Capture the cell that displays the provided text and extract its [x, y] central coordinate. 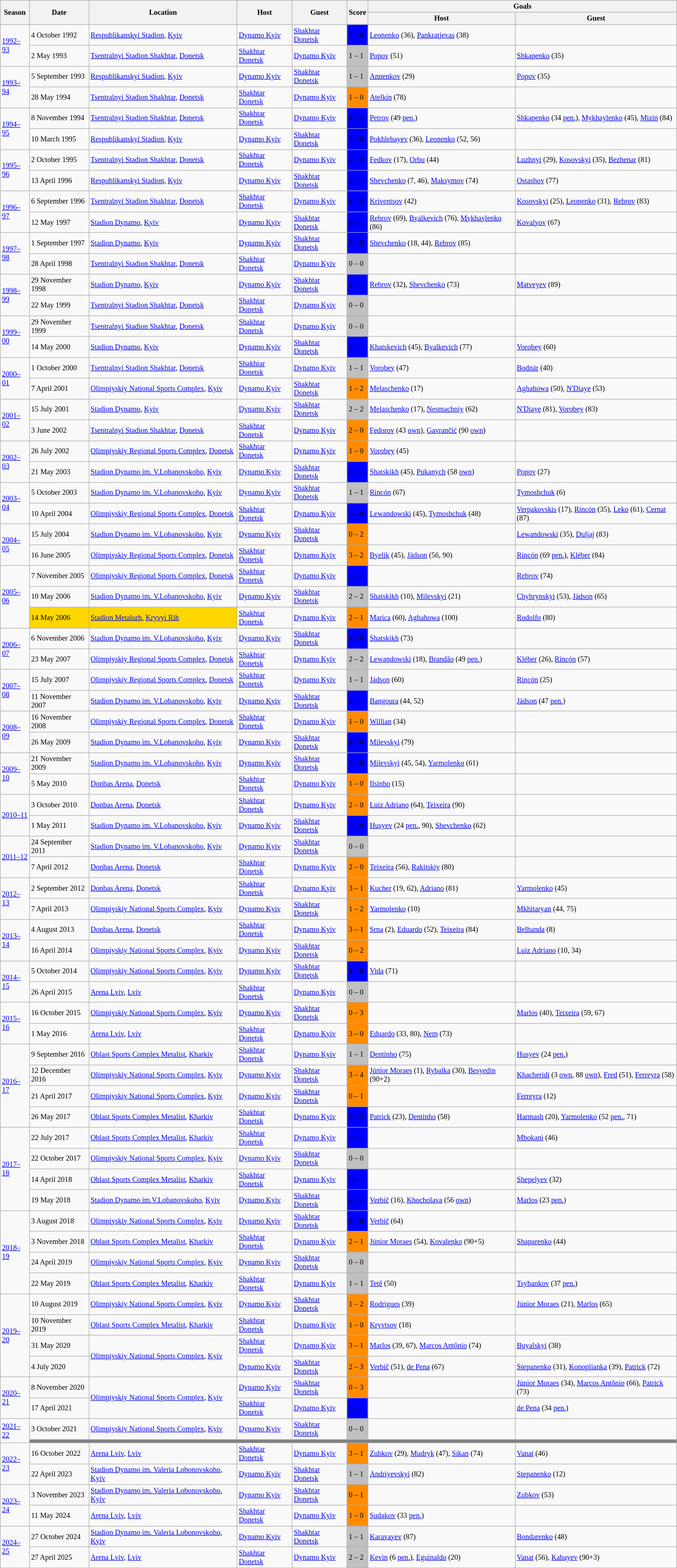
1995–96 [15, 170]
Tetê (50) [441, 1283]
Shatskikh (45), Pukanych (58 own) [441, 472]
2012–13 [15, 899]
27 October 2024 [59, 1537]
Pokhlebayev (36), Leonenko (52, 56) [441, 139]
6 September 1996 [59, 201]
Shevchenko (7, 46), Maksymov (74) [441, 180]
4 August 2013 [59, 930]
10 April 2004 [59, 514]
Rebrov (32), Shevchenko (73) [441, 285]
Popov (35) [596, 77]
13 April 1996 [59, 180]
10 November 2019 [59, 1325]
Júnior Moraes (34), Marcos Antônio (66), Patrick (73) [596, 1387]
19 May 2018 [59, 1200]
3 October 2021 [59, 1429]
2017–18 [15, 1169]
N'Diaye (81), Vorobey (83) [596, 409]
1992–93 [15, 45]
Karavayev (87) [441, 1537]
Srna (2), Eduardo (52), Teixeira (84) [441, 930]
2024–25 [15, 1547]
1 September 1997 [59, 243]
2003–04 [15, 503]
Leonenko (36), Pankratjevas (38) [441, 35]
31 May 2020 [59, 1346]
Júnior Moraes (1), Rybalka (30), Besyedin (90+2) [441, 1075]
Luiz Adriano (10, 34) [596, 951]
2010–11 [15, 815]
Patrick (23), Dentinho (58) [441, 1117]
16 June 2005 [59, 555]
Marlos (23 pen.) [596, 1200]
6 November 2006 [59, 638]
22 July 2017 [59, 1137]
Melaschenko (17), Nesmachniy (62) [441, 409]
5 October 2014 [59, 971]
Ilsinho (15) [441, 784]
Bondarenko (48) [596, 1537]
2019–20 [15, 1335]
Kryvtsov (18) [441, 1325]
Verbič (16), Khocholava (56 own) [441, 1200]
Rincón (25) [596, 680]
12 December 2016 [59, 1075]
5 October 2003 [59, 493]
26 May 2009 [59, 742]
Júnior Moraes (54), Kovalenko (90+5) [441, 1242]
Yarmolenko (45) [596, 888]
4 October 1992 [59, 35]
Byelik (45), Jádson (56, 90) [441, 555]
Luzhnyi (29), Kosovskyi (35), Bezhenar (81) [596, 160]
29 November 1998 [59, 285]
Shatskikh (73) [441, 638]
14 May 2000 [59, 347]
Kriventsov (42) [441, 201]
26 May 2017 [59, 1117]
Lewandowski (18), Brandão (49 pen.) [441, 659]
Yarmolenko (10) [441, 909]
26 April 2015 [59, 992]
Shaparenko (44) [596, 1242]
2006–07 [15, 649]
23 May 2007 [59, 659]
Vanat (56), Kabayev (90+3) [596, 1557]
15 July 2004 [59, 534]
Milevskyi (45, 54), Yarmolenko (61) [441, 763]
de Pena (34 pen.) [596, 1408]
Ostashov (77) [596, 180]
5 September 1993 [59, 77]
1 October 2000 [59, 368]
Rebrov (74) [596, 576]
2005–06 [15, 597]
8 November 1994 [59, 118]
2014–15 [15, 982]
Vorobey (60) [596, 347]
2022–23 [15, 1464]
16 April 2014 [59, 951]
Marlos (40), Teixeira (59, 67) [596, 1013]
22 May 2019 [59, 1283]
Lewandowski (35), Duljaj (83) [596, 534]
Aghahowa (50), N'Diaye (53) [596, 389]
27 April 2025 [59, 1557]
2018–19 [15, 1252]
Tymoshchuk (6) [596, 493]
Popov (27) [596, 472]
9 September 2016 [59, 1054]
Season [15, 12]
2015–16 [15, 1023]
Stepanenko (31), Konoplianka (39), Patrick (72) [596, 1367]
2008–09 [15, 732]
3 – 4 [357, 1075]
Stadion Metalurh, Kryvyi Rih [163, 617]
Chyhrynskyi (53), Jádson (65) [596, 597]
10 March 1995 [59, 139]
3 – 2 [357, 555]
Melaschenko (17) [441, 389]
Jádson (47 pen.) [596, 701]
8 November 2020 [59, 1387]
Vorobey (47) [441, 368]
21 May 2003 [59, 472]
28 April 1998 [59, 264]
Husyev (24 pen., 90), Shevchenko (62) [441, 826]
1996–97 [15, 211]
Fedorov (43 own), Gavrančić (90 own) [441, 430]
Buyalskyi (38) [596, 1346]
2021–22 [15, 1431]
Matveyev (89) [596, 285]
21 November 2009 [59, 763]
Goals [522, 6]
Date [59, 12]
16 November 2008 [59, 721]
Bodnár (40) [596, 368]
21 April 2017 [59, 1096]
2016–17 [15, 1086]
Khatskevich (45), Byalkevich (77) [441, 347]
2 – 4 [357, 514]
Júnior Moraes (21), Marlos (65) [596, 1304]
7 April 2001 [59, 389]
Atelkin (78) [441, 97]
Mbokani (46) [596, 1137]
2000–01 [15, 378]
14 May 2006 [59, 617]
Stadion Dynamo im.V.Lobanovskoho, Kyiv [163, 1200]
2011–12 [15, 857]
22 April 2023 [59, 1474]
Shepelyev (32) [596, 1179]
12 May 1997 [59, 222]
Rodolfo (80) [596, 617]
24 September 2011 [59, 846]
Dentinho (75) [441, 1054]
2 May 1993 [59, 56]
2001–02 [15, 419]
Verpakovskis (17), Rincón (35), Leko (61), Cernat (87) [596, 514]
Verbič (51), de Pena (67) [441, 1367]
Stepanenko (12) [596, 1474]
11 November 2007 [59, 701]
2 October 1995 [59, 160]
Khacheridi (3 own, 88 own), Fred (51), Ferreyra (58) [596, 1075]
17 April 2021 [59, 1408]
Eduardo (33, 80), Nem (73) [441, 1034]
Popov (51) [441, 56]
14 April 2018 [59, 1179]
2007–08 [15, 690]
Rincón (67) [441, 493]
22 May 1999 [59, 305]
3 June 2002 [59, 430]
29 November 1999 [59, 326]
Kléber (26), Rincón (57) [596, 659]
2002–03 [15, 461]
Score [357, 12]
10 August 2019 [59, 1304]
Milevskyi (79) [441, 742]
Shevchenko (18, 44), Rebrov (85) [441, 243]
Mkhitaryan (44, 75) [596, 909]
1 May 2011 [59, 826]
16 October 2015 [59, 1013]
Rodrigues (39) [441, 1304]
Kosovskyi (25), Leonenko (31), Rebrov (83) [596, 201]
15 July 2007 [59, 680]
Ferreyra (12) [596, 1096]
Bangoura (44, 52) [441, 701]
Harmash (20), Yarmolenko (52 pen., 71) [596, 1117]
Zubkov (29), Mudryk (47), Sikan (74) [441, 1453]
2004–05 [15, 544]
2 September 2012 [59, 888]
Vanat (46) [596, 1453]
Kevin (6 pen.), Eguinaldo (20) [441, 1557]
Marica (60), Aghahowa (100) [441, 617]
2023–24 [15, 1505]
2020–21 [15, 1397]
26 July 2002 [59, 451]
Sudakov (33 pen.) [441, 1516]
1999–00 [15, 336]
Shatskikh (10), Milevskyi (21) [441, 597]
Andriyevskyi (82) [441, 1474]
Vida (71) [441, 971]
3 October 2010 [59, 805]
3 November 2018 [59, 1242]
Fedkov (17), Orbu (44) [441, 160]
Rebrov (69), Byalkevich (76), Mykhaylenko (86) [441, 222]
Kucher (19, 62), Adriano (81) [441, 888]
Shkapenko (35) [596, 56]
Petrov (49 pen.) [441, 118]
Willian (34) [441, 721]
1997–98 [15, 253]
Belhanda (8) [596, 930]
Rincón (69 pen.), Kléber (84) [596, 555]
22 October 2017 [59, 1158]
2013–14 [15, 940]
Lewandowski (45), Tymoshchuk (48) [441, 514]
15 July 2001 [59, 409]
Shkapenko (34 pen.), Mykhaylenko (45), Mizin (84) [596, 118]
Teixeira (56), Rakitskiy (80) [441, 867]
Verbič (64) [441, 1221]
1993–94 [15, 87]
5 May 2010 [59, 784]
1 May 2016 [59, 1034]
Annenkov (29) [441, 77]
3 August 2018 [59, 1221]
Vorobey (45) [441, 451]
Luiz Adriano (64), Teixeira (90) [441, 805]
2009–10 [15, 774]
Husyev (24 pen.) [596, 1054]
16 October 2022 [59, 1453]
3 November 2023 [59, 1495]
Tsyhankov (37 pen.) [596, 1283]
4 July 2020 [59, 1367]
10 May 2006 [59, 597]
28 May 1994 [59, 97]
Jádson (60) [441, 680]
7 November 2005 [59, 576]
11 May 2024 [59, 1516]
7 April 2013 [59, 909]
7 April 2012 [59, 867]
Marlos (39, 67), Marcos Antônio (74) [441, 1346]
1994–95 [15, 128]
1998–99 [15, 295]
24 April 2019 [59, 1262]
Kovalyov (67) [596, 222]
Zubkov (53) [596, 1495]
Location [163, 12]
